Pinpoint the cell where the given text exists, returning its (X, Y) midpoint coordinate. 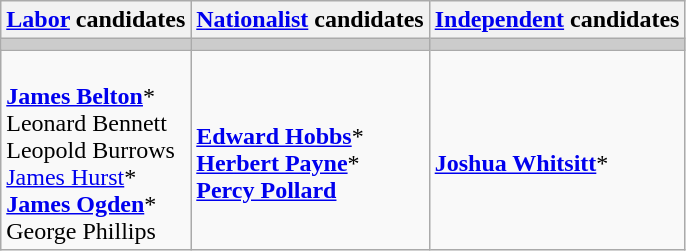
Edward Hobbs* Herbert Payne* Percy Pollard (310, 150)
James Belton* Leonard Bennett Leopold Burrows James Hurst* James Ogden* George Phillips (96, 150)
Joshua Whitsitt* (557, 150)
Independent candidates (557, 20)
Labor candidates (96, 20)
Nationalist candidates (310, 20)
